Determine the [x, y] coordinate at the center of the cell enclosing the given text.  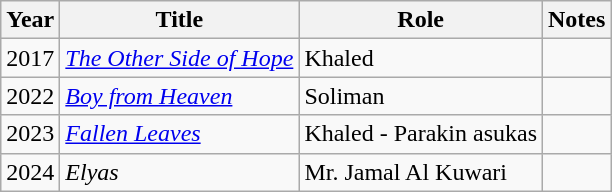
Khaled [421, 58]
Title [180, 20]
Year [30, 20]
2022 [30, 96]
Notes [577, 20]
2023 [30, 134]
Boy from Heaven [180, 96]
Khaled - Parakin asukas [421, 134]
Fallen Leaves [180, 134]
Role [421, 20]
2017 [30, 58]
2024 [30, 172]
Elyas [180, 172]
Mr. Jamal Al Kuwari [421, 172]
The Other Side of Hope [180, 58]
Soliman [421, 96]
